Capture the cell that displays the provided text and extract its (X, Y) central coordinate. 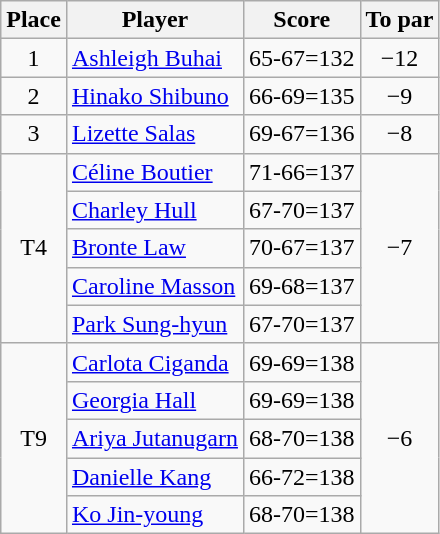
Ashleigh Buhai (154, 58)
69-67=136 (302, 134)
Lizette Salas (154, 134)
−12 (400, 58)
Danielle Kang (154, 477)
Caroline Masson (154, 286)
T4 (34, 248)
Player (154, 20)
T9 (34, 438)
−7 (400, 248)
Georgia Hall (154, 400)
3 (34, 134)
−6 (400, 438)
Céline Boutier (154, 172)
Bronte Law (154, 248)
66-69=135 (302, 96)
71-66=137 (302, 172)
−8 (400, 134)
70-67=137 (302, 248)
−9 (400, 96)
2 (34, 96)
Park Sung-hyun (154, 324)
Carlota Ciganda (154, 362)
To par (400, 20)
66-72=138 (302, 477)
Charley Hull (154, 210)
Hinako Shibuno (154, 96)
65-67=132 (302, 58)
1 (34, 58)
Ariya Jutanugarn (154, 438)
69-68=137 (302, 286)
Ko Jin-young (154, 515)
Score (302, 20)
Place (34, 20)
